Locate the cell with the specified text and output its [X, Y] center coordinate. 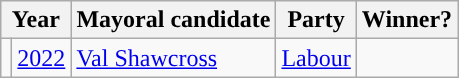
Winner? [406, 20]
Labour [316, 58]
Party [316, 20]
2022 [42, 58]
Year [36, 20]
Val Shawcross [174, 58]
Mayoral candidate [174, 20]
